Return the (x, y) coordinate for the center point of the cell that contains the specified text.  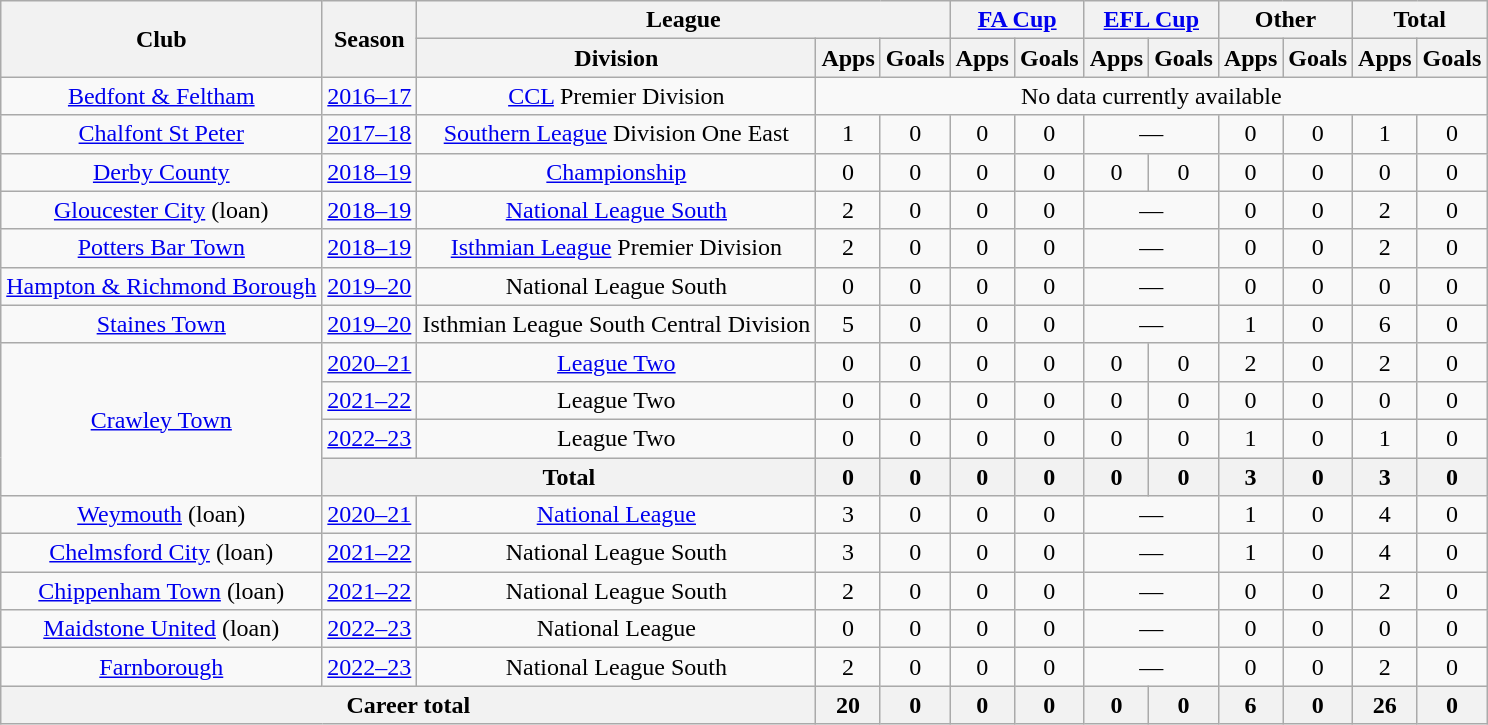
Chalfont St Peter (162, 134)
Weymouth (loan) (162, 515)
26 (1385, 705)
Other (1285, 20)
Chippenham Town (loan) (162, 591)
CCL Premier Division (616, 96)
5 (848, 324)
No data currently available (1152, 96)
Crawley Town (162, 419)
Season (370, 39)
Chelmsford City (loan) (162, 553)
Gloucester City (loan) (162, 210)
Southern League Division One East (616, 134)
2016–17 (370, 96)
League (684, 20)
Isthmian League South Central Division (616, 324)
Derby County (162, 172)
Maidstone United (loan) (162, 629)
Potters Bar Town (162, 248)
Bedfont & Feltham (162, 96)
20 (848, 705)
Staines Town (162, 324)
Hampton & Richmond Borough (162, 286)
FA Cup (1017, 20)
Farnborough (162, 667)
Championship (616, 172)
Isthmian League Premier Division (616, 248)
2017–18 (370, 134)
Career total (408, 705)
Division (616, 58)
EFL Cup (1151, 20)
Club (162, 39)
